Detect which cell encompasses the target text, then output its [X, Y] center coordinate. 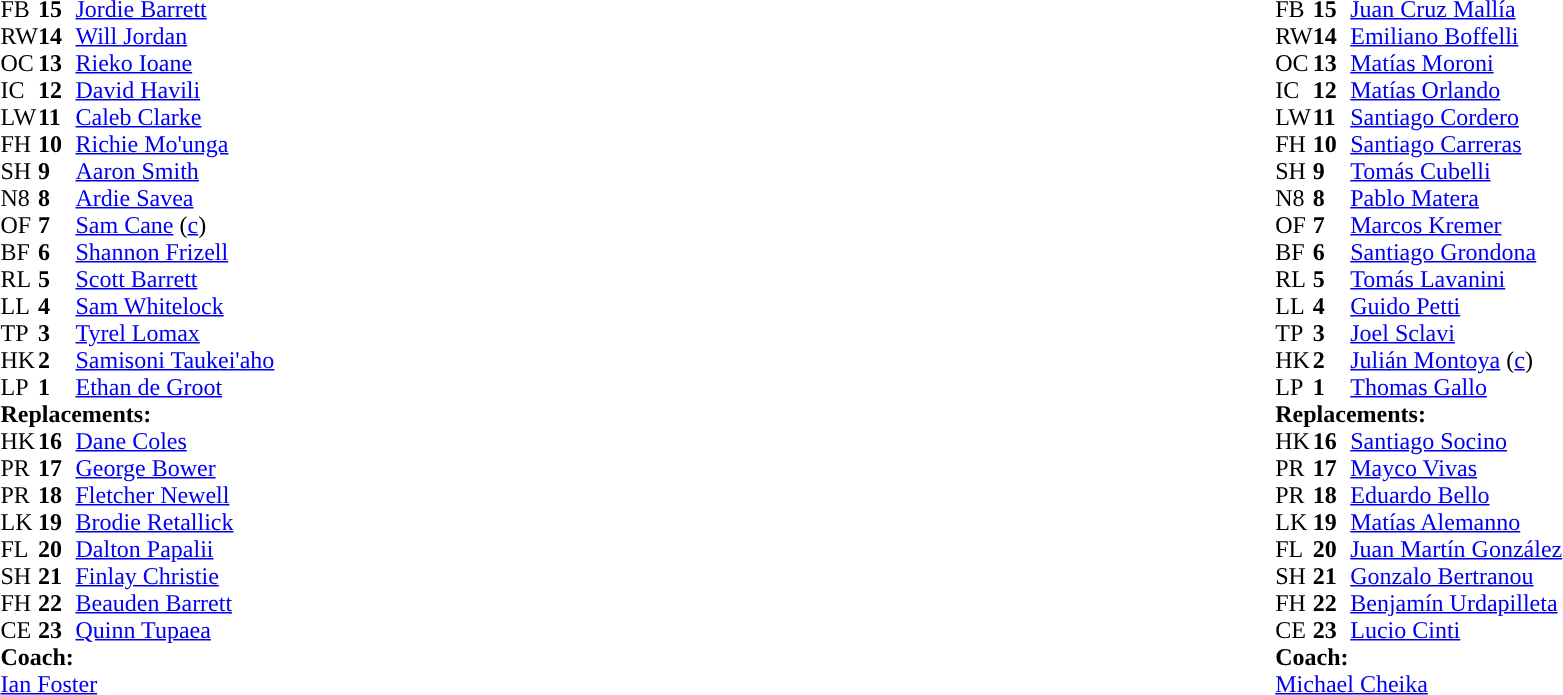
Dalton Papalii [176, 550]
Matías Alemanno [1456, 522]
Ardie Savea [176, 198]
Sam Whitelock [176, 306]
Matías Orlando [1456, 90]
Sam Cane (c) [176, 226]
Lucio Cinti [1456, 630]
Samisoni Taukei'aho [176, 360]
Julián Montoya (c) [1456, 360]
Pablo Matera [1456, 198]
Gonzalo Bertranou [1456, 576]
Guido Petti [1456, 306]
David Havili [176, 90]
Emiliano Boffelli [1456, 36]
Beauden Barrett [176, 604]
Benjamín Urdapilleta [1456, 604]
Will Jordan [176, 36]
Scott Barrett [176, 280]
Fletcher Newell [176, 496]
Mayco Vivas [1456, 468]
Tomás Cubelli [1456, 172]
Richie Mo'unga [176, 144]
Marcos Kremer [1456, 226]
Tomás Lavanini [1456, 280]
Thomas Gallo [1456, 388]
Eduardo Bello [1456, 496]
Ethan de Groot [176, 388]
Rieko Ioane [176, 64]
Joel Sclavi [1456, 334]
Juan Martín González [1456, 550]
Santiago Socino [1456, 442]
Santiago Cordero [1456, 118]
Caleb Clarke [176, 118]
Aaron Smith [176, 172]
Brodie Retallick [176, 522]
Dane Coles [176, 442]
Shannon Frizell [176, 252]
Tyrel Lomax [176, 334]
Matías Moroni [1456, 64]
Quinn Tupaea [176, 630]
Finlay Christie [176, 576]
Santiago Carreras [1456, 144]
Santiago Grondona [1456, 252]
George Bower [176, 468]
